Extract the [X, Y] coordinate from the center of the cell holding the provided text.  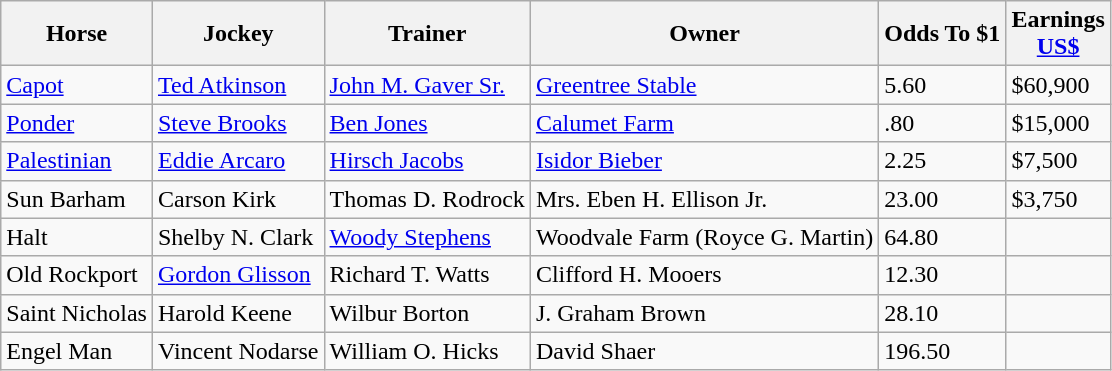
Jockey [238, 34]
Clifford H. Mooers [704, 275]
Odds To $1 [942, 34]
David Shaer [704, 351]
196.50 [942, 351]
Saint Nicholas [77, 313]
Old Rockport [77, 275]
Woody Stephens [427, 237]
John M. Gaver Sr. [427, 85]
Woodvale Farm (Royce G. Martin) [704, 237]
William O. Hicks [427, 351]
Eddie Arcaro [238, 161]
Steve Brooks [238, 123]
Mrs. Eben H. Ellison Jr. [704, 199]
Trainer [427, 34]
Vincent Nodarse [238, 351]
Carson Kirk [238, 199]
23.00 [942, 199]
$3,750 [1058, 199]
Ted Atkinson [238, 85]
Richard T. Watts [427, 275]
Capot [77, 85]
5.60 [942, 85]
Sun Barham [77, 199]
Halt [77, 237]
EarningsUS$ [1058, 34]
Palestinian [77, 161]
Ponder [77, 123]
Shelby N. Clark [238, 237]
$60,900 [1058, 85]
Harold Keene [238, 313]
$7,500 [1058, 161]
J. Graham Brown [704, 313]
Thomas D. Rodrock [427, 199]
Hirsch Jacobs [427, 161]
Calumet Farm [704, 123]
64.80 [942, 237]
Engel Man [77, 351]
Ben Jones [427, 123]
.80 [942, 123]
2.25 [942, 161]
Wilbur Borton [427, 313]
Greentree Stable [704, 85]
Gordon Glisson [238, 275]
28.10 [942, 313]
Owner [704, 34]
Isidor Bieber [704, 161]
$15,000 [1058, 123]
Horse [77, 34]
12.30 [942, 275]
